Return the [x, y] coordinate for the center point of the cell that contains the specified text.  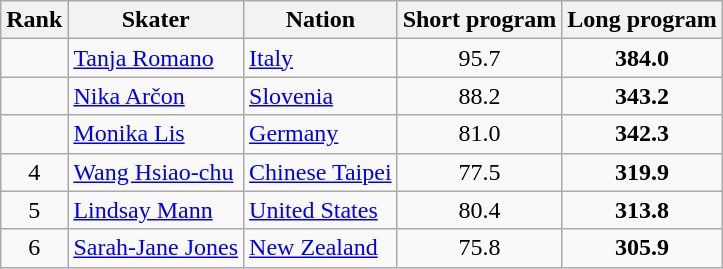
Chinese Taipei [321, 172]
Nation [321, 20]
6 [34, 248]
Slovenia [321, 96]
Sarah-Jane Jones [156, 248]
4 [34, 172]
United States [321, 210]
Germany [321, 134]
343.2 [642, 96]
Monika Lis [156, 134]
Skater [156, 20]
313.8 [642, 210]
New Zealand [321, 248]
Nika Arčon [156, 96]
80.4 [480, 210]
342.3 [642, 134]
Italy [321, 58]
Short program [480, 20]
Rank [34, 20]
5 [34, 210]
305.9 [642, 248]
81.0 [480, 134]
77.5 [480, 172]
Long program [642, 20]
75.8 [480, 248]
Wang Hsiao-chu [156, 172]
95.7 [480, 58]
Tanja Romano [156, 58]
Lindsay Mann [156, 210]
384.0 [642, 58]
88.2 [480, 96]
319.9 [642, 172]
